For the text-containing cell, return its midpoint in (X, Y) coordinate format. 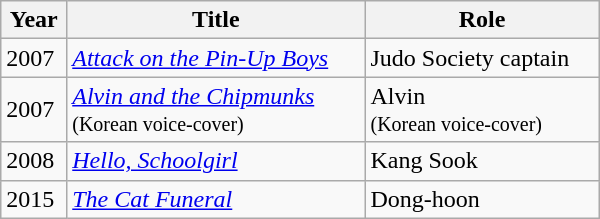
Dong-hoon (482, 199)
Judo Society captain (482, 58)
Alvin (Korean voice-cover) (482, 110)
2015 (34, 199)
Role (482, 20)
Attack on the Pin-Up Boys (216, 58)
Year (34, 20)
2008 (34, 161)
Hello, Schoolgirl (216, 161)
Kang Sook (482, 161)
The Cat Funeral (216, 199)
Title (216, 20)
Alvin and the Chipmunks(Korean voice-cover) (216, 110)
